From the cell containing the given text, extract its center point as [X, Y] coordinate. 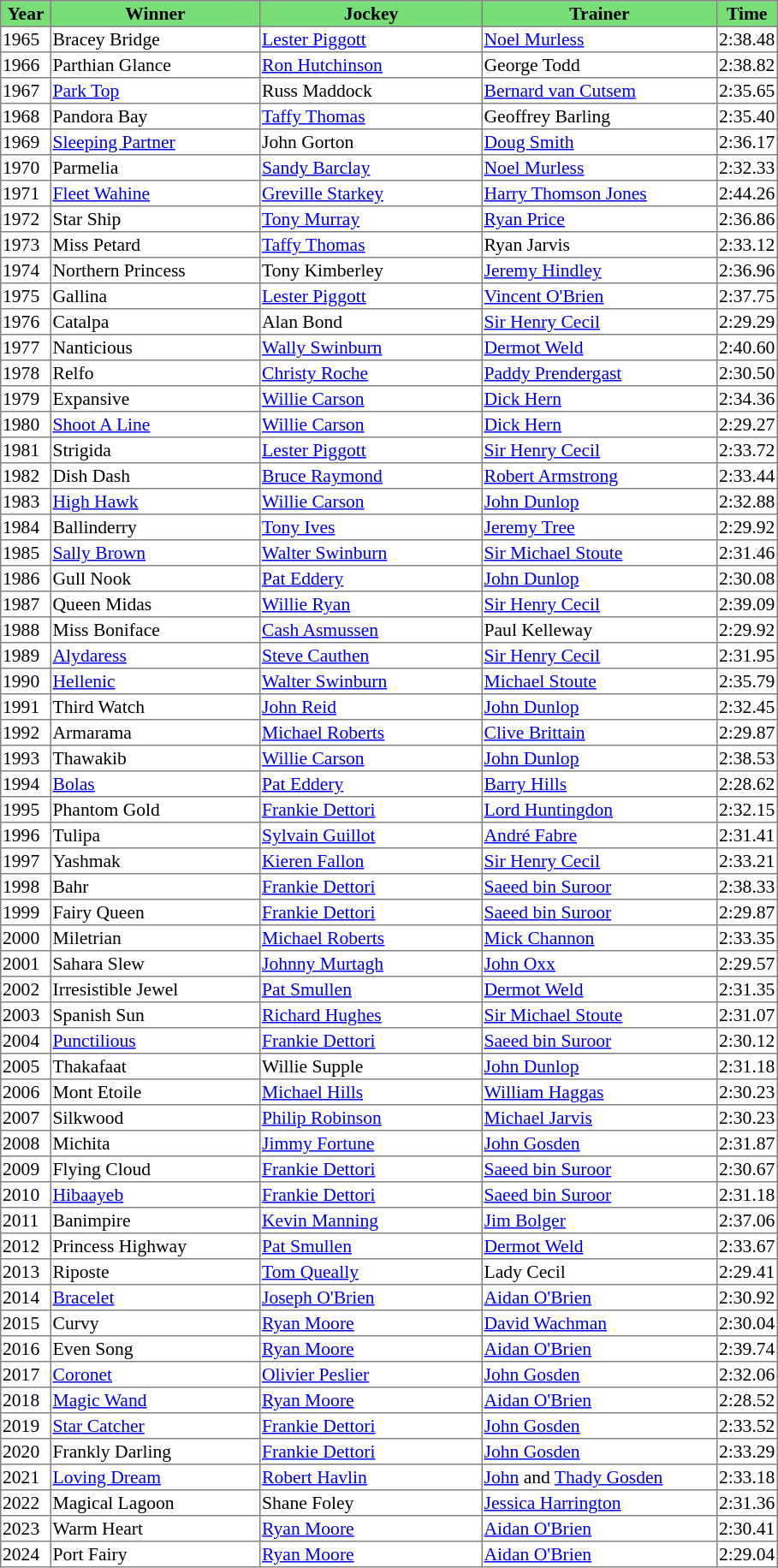
1976 [26, 322]
Michael Stoute [599, 681]
Flying Cloud [155, 1169]
Winner [155, 14]
Sleeping Partner [155, 142]
Frankly Darling [155, 1452]
2:30.67 [747, 1169]
Year [26, 14]
1986 [26, 579]
2018 [26, 1400]
2004 [26, 1041]
Robert Armstrong [599, 476]
Joseph O'Brien [371, 1298]
2:33.44 [747, 476]
2:33.67 [747, 1246]
Third Watch [155, 707]
2:33.35 [747, 938]
Willie Ryan [371, 604]
John Gorton [371, 142]
Thawakib [155, 758]
2:32.06 [747, 1375]
Steve Cauthen [371, 656]
2005 [26, 1066]
1969 [26, 142]
2:29.57 [747, 964]
2022 [26, 1503]
John and Thady Gosden [599, 1477]
Tony Ives [371, 527]
Jim Bolger [599, 1221]
1970 [26, 168]
2020 [26, 1452]
2:28.52 [747, 1400]
Michael Jarvis [599, 1118]
Star Catcher [155, 1426]
2:36.86 [747, 219]
Michita [155, 1143]
2:31.07 [747, 1015]
George Todd [599, 65]
Queen Midas [155, 604]
Jockey [371, 14]
Olivier Peslier [371, 1375]
1975 [26, 296]
2:31.41 [747, 835]
Robert Havlin [371, 1477]
2:30.50 [747, 373]
Willie Supple [371, 1066]
Miletrian [155, 938]
Magical Lagoon [155, 1503]
2:36.96 [747, 270]
Johnny Murtagh [371, 964]
2010 [26, 1195]
Thakafaat [155, 1066]
Gull Nook [155, 579]
Irresistible Jewel [155, 989]
Tulipa [155, 835]
Gallina [155, 296]
2007 [26, 1118]
1971 [26, 193]
2:40.60 [747, 347]
Tony Kimberley [371, 270]
Ron Hutchinson [371, 65]
Ryan Jarvis [599, 245]
1966 [26, 65]
Hellenic [155, 681]
Dish Dash [155, 476]
1995 [26, 810]
2:29.41 [747, 1272]
2017 [26, 1375]
2:31.95 [747, 656]
1982 [26, 476]
2:38.53 [747, 758]
2:29.27 [747, 425]
Ryan Price [599, 219]
Mont Etoile [155, 1092]
Princess Highway [155, 1246]
2:33.12 [747, 245]
Star Ship [155, 219]
Expansive [155, 399]
1968 [26, 116]
Sally Brown [155, 553]
Lady Cecil [599, 1272]
2011 [26, 1221]
Shoot A Line [155, 425]
Kieren Fallon [371, 861]
Sylvain Guillot [371, 835]
2:29.29 [747, 322]
2:32.33 [747, 168]
Christy Roche [371, 373]
1998 [26, 887]
2:37.75 [747, 296]
2002 [26, 989]
Bolas [155, 784]
2:31.87 [747, 1143]
Phantom Gold [155, 810]
Time [747, 14]
Greville Starkey [371, 193]
1993 [26, 758]
John Oxx [599, 964]
2:39.09 [747, 604]
2:28.62 [747, 784]
Bernard van Cutsem [599, 91]
2003 [26, 1015]
Parthian Glance [155, 65]
2:30.92 [747, 1298]
2:31.35 [747, 989]
Fairy Queen [155, 912]
2:30.04 [747, 1323]
2012 [26, 1246]
2:35.65 [747, 91]
1984 [26, 527]
Russ Maddock [371, 91]
Miss Petard [155, 245]
2:30.41 [747, 1529]
Jeremy Tree [599, 527]
Warm Heart [155, 1529]
Kevin Manning [371, 1221]
2015 [26, 1323]
David Wachman [599, 1323]
Ballinderry [155, 527]
1977 [26, 347]
Jimmy Fortune [371, 1143]
André Fabre [599, 835]
2023 [26, 1529]
Punctilious [155, 1041]
2:38.33 [747, 887]
2:32.15 [747, 810]
Spanish Sun [155, 1015]
Fleet Wahine [155, 193]
2:33.18 [747, 1477]
Magic Wand [155, 1400]
2:30.12 [747, 1041]
Barry Hills [599, 784]
Geoffrey Barling [599, 116]
2014 [26, 1298]
1978 [26, 373]
Strigida [155, 450]
1994 [26, 784]
2001 [26, 964]
Jessica Harrington [599, 1503]
Harry Thomson Jones [599, 193]
Hibaayeb [155, 1195]
2:37.06 [747, 1221]
Park Top [155, 91]
2000 [26, 938]
1999 [26, 912]
2:29.04 [747, 1554]
High Hawk [155, 502]
2024 [26, 1554]
2:39.74 [747, 1349]
Armarama [155, 733]
Coronet [155, 1375]
1997 [26, 861]
2:33.29 [747, 1452]
Richard Hughes [371, 1015]
1974 [26, 270]
1996 [26, 835]
Bruce Raymond [371, 476]
2:36.17 [747, 142]
Paul Kelleway [599, 630]
2019 [26, 1426]
Catalpa [155, 322]
Northern Princess [155, 270]
Trainer [599, 14]
Nanticious [155, 347]
2:38.48 [747, 39]
Sandy Barclay [371, 168]
1973 [26, 245]
Wally Swinburn [371, 347]
1972 [26, 219]
2:33.52 [747, 1426]
2:44.26 [747, 193]
2:31.46 [747, 553]
Port Fairy [155, 1554]
1991 [26, 707]
John Reid [371, 707]
2:33.21 [747, 861]
2021 [26, 1477]
1990 [26, 681]
William Haggas [599, 1092]
Loving Dream [155, 1477]
Bahr [155, 887]
Miss Boniface [155, 630]
Philip Robinson [371, 1118]
Clive Brittain [599, 733]
Cash Asmussen [371, 630]
2:30.08 [747, 579]
1989 [26, 656]
2:33.72 [747, 450]
Paddy Prendergast [599, 373]
Shane Foley [371, 1503]
Bracelet [155, 1298]
2:35.40 [747, 116]
Mick Channon [599, 938]
1979 [26, 399]
1983 [26, 502]
Alydaress [155, 656]
Vincent O'Brien [599, 296]
Tony Murray [371, 219]
1988 [26, 630]
2:34.36 [747, 399]
1992 [26, 733]
2009 [26, 1169]
1981 [26, 450]
2:32.88 [747, 502]
Tom Queally [371, 1272]
Parmelia [155, 168]
1965 [26, 39]
1987 [26, 604]
2008 [26, 1143]
Alan Bond [371, 322]
Jeremy Hindley [599, 270]
1967 [26, 91]
Sahara Slew [155, 964]
Banimpire [155, 1221]
2:35.79 [747, 681]
Yashmak [155, 861]
2:31.36 [747, 1503]
Silkwood [155, 1118]
Curvy [155, 1323]
2013 [26, 1272]
Lord Huntingdon [599, 810]
Pandora Bay [155, 116]
2016 [26, 1349]
Relfo [155, 373]
1985 [26, 553]
Riposte [155, 1272]
Bracey Bridge [155, 39]
Michael Hills [371, 1092]
2:32.45 [747, 707]
2006 [26, 1092]
2:38.82 [747, 65]
Doug Smith [599, 142]
1980 [26, 425]
Even Song [155, 1349]
